Return the (X, Y) coordinate for the center point of the cell that contains the specified text.  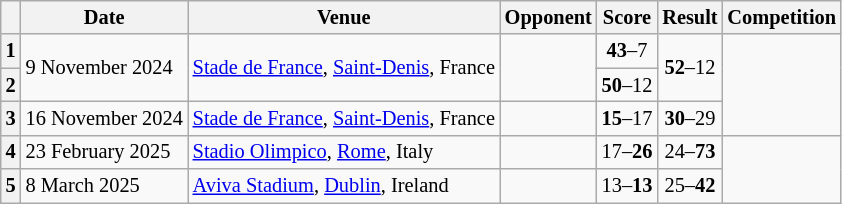
52–12 (690, 68)
50–12 (628, 85)
3 (11, 118)
8 March 2025 (104, 186)
24–73 (690, 152)
2 (11, 85)
Aviva Stadium, Dublin, Ireland (344, 186)
1 (11, 51)
Date (104, 17)
30–29 (690, 118)
Score (628, 17)
Stadio Olimpico, Rome, Italy (344, 152)
15–17 (628, 118)
Venue (344, 17)
23 February 2025 (104, 152)
43–7 (628, 51)
Opponent (548, 17)
5 (11, 186)
4 (11, 152)
16 November 2024 (104, 118)
13–13 (628, 186)
Competition (782, 17)
17–26 (628, 152)
25–42 (690, 186)
9 November 2024 (104, 68)
Result (690, 17)
